Output the [X, Y] coordinate of the center of the cell containing the given text.  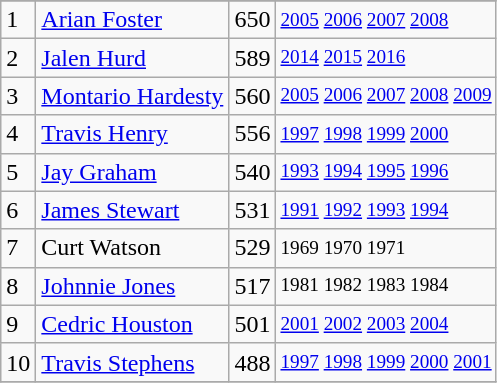
2014 2015 2016 [386, 58]
2 [18, 58]
Curt Watson [132, 248]
556 [252, 134]
529 [252, 248]
1993 1994 1995 1996 [386, 172]
1969 1970 1971 [386, 248]
2005 2006 2007 2008 [386, 20]
8 [18, 286]
5 [18, 172]
540 [252, 172]
3 [18, 96]
488 [252, 362]
501 [252, 324]
1981 1982 1983 1984 [386, 286]
Montario Hardesty [132, 96]
Jay Graham [132, 172]
7 [18, 248]
2005 2006 2007 2008 2009 [386, 96]
650 [252, 20]
9 [18, 324]
1997 1998 1999 2000 [386, 134]
Cedric Houston [132, 324]
Arian Foster [132, 20]
560 [252, 96]
Travis Henry [132, 134]
4 [18, 134]
6 [18, 210]
10 [18, 362]
Travis Stephens [132, 362]
1997 1998 1999 2000 2001 [386, 362]
Johnnie Jones [132, 286]
517 [252, 286]
531 [252, 210]
1 [18, 20]
589 [252, 58]
2001 2002 2003 2004 [386, 324]
James Stewart [132, 210]
Jalen Hurd [132, 58]
1991 1992 1993 1994 [386, 210]
